Identify which cell holds the provided text, then report its [X, Y] central coordinate. 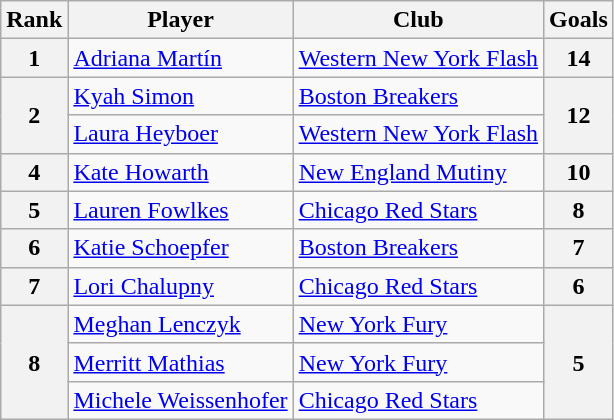
Goals [579, 20]
12 [579, 115]
Lori Chalupny [180, 286]
14 [579, 58]
Merritt Mathias [180, 362]
2 [34, 115]
Michele Weissenhofer [180, 400]
1 [34, 58]
Kyah Simon [180, 96]
10 [579, 172]
Club [418, 20]
4 [34, 172]
Kate Howarth [180, 172]
Rank [34, 20]
Adriana Martín [180, 58]
Meghan Lenczyk [180, 324]
Lauren Fowlkes [180, 210]
New England Mutiny [418, 172]
Katie Schoepfer [180, 248]
Laura Heyboer [180, 134]
Player [180, 20]
